Find where the given text appears and provide that cell's center as (X, Y) coordinate. 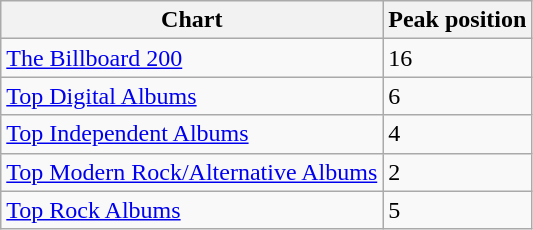
Top Independent Albums (192, 134)
2 (458, 172)
Top Digital Albums (192, 96)
4 (458, 134)
The Billboard 200 (192, 58)
16 (458, 58)
5 (458, 210)
Peak position (458, 20)
6 (458, 96)
Chart (192, 20)
Top Modern Rock/Alternative Albums (192, 172)
Top Rock Albums (192, 210)
